Return (X, Y) of the center of cell containing provided text 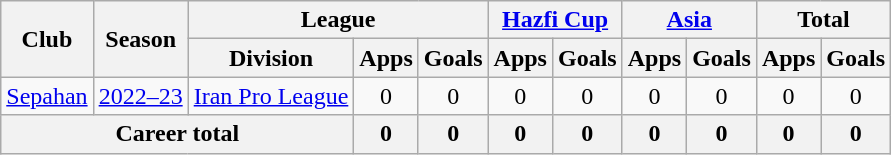
2022–23 (140, 96)
League (338, 20)
Total (823, 20)
Season (140, 39)
Club (47, 39)
Sepahan (47, 96)
Asia (689, 20)
Iran Pro League (271, 96)
Hazfi Cup (555, 20)
Career total (178, 134)
Division (271, 58)
